Return the [X, Y] coordinate for the center point of the cell that contains the specified text.  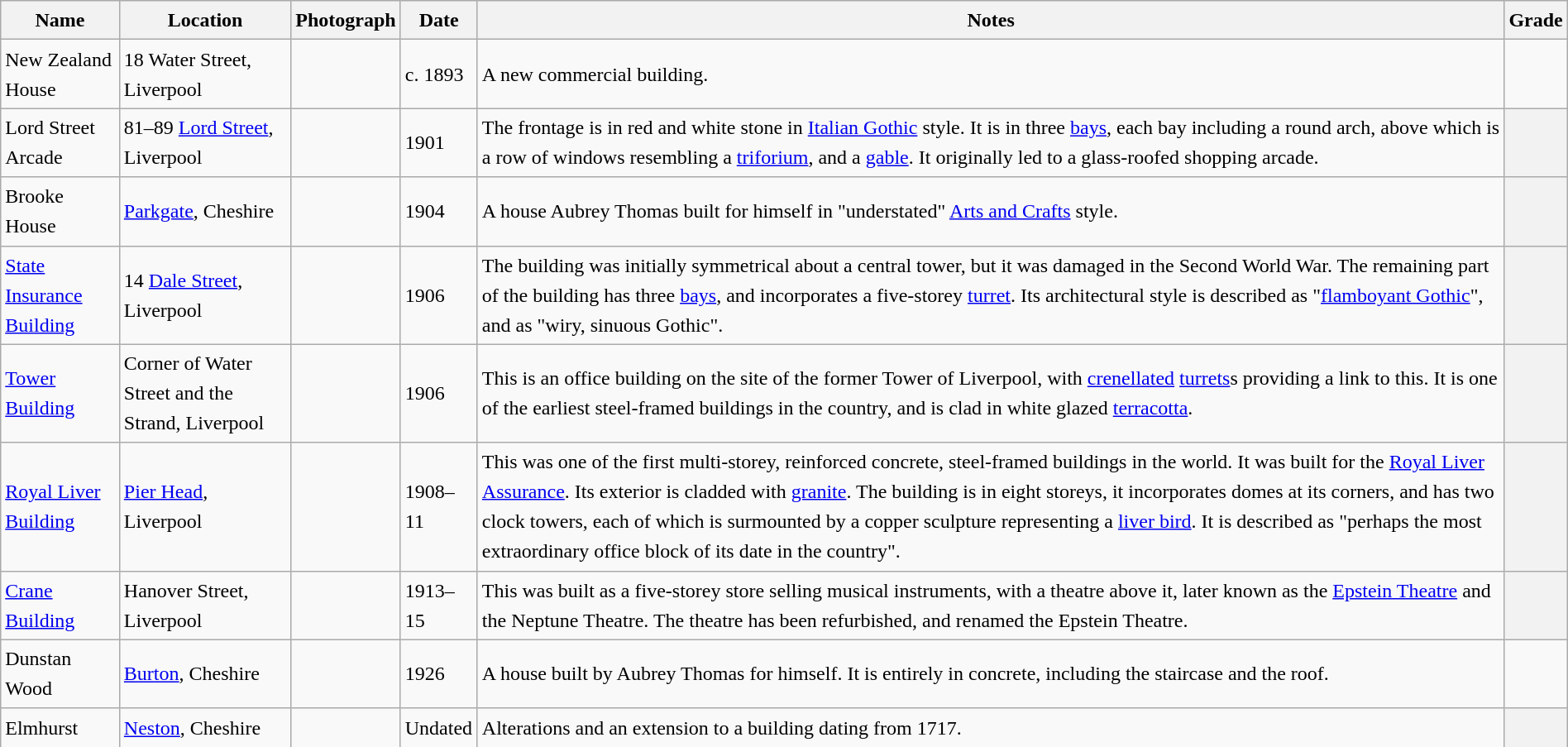
Grade [1536, 20]
Neston, Cheshire [205, 728]
New Zealand House [60, 74]
Pier Head, Liverpool [205, 506]
Notes [991, 20]
Brooke House [60, 212]
Hanover Street, Liverpool [205, 606]
Parkgate, Cheshire [205, 212]
Alterations and an extension to a building dating from 1717. [991, 728]
Dunstan Wood [60, 673]
Lord Street Arcade [60, 142]
State Insurance Building [60, 294]
Burton, Cheshire [205, 673]
18 Water Street, Liverpool [205, 74]
A house Aubrey Thomas built for himself in "understated" Arts and Crafts style. [991, 212]
1904 [438, 212]
Name [60, 20]
A house built by Aubrey Thomas for himself. It is entirely in concrete, including the staircase and the roof. [991, 673]
Elmhurst [60, 728]
Crane Building [60, 606]
A new commercial building. [991, 74]
81–89 Lord Street, Liverpool [205, 142]
c. 1893 [438, 74]
14 Dale Street, Liverpool [205, 294]
Royal Liver Building [60, 506]
1901 [438, 142]
1926 [438, 673]
Photograph [346, 20]
1913–15 [438, 606]
1908–11 [438, 506]
Date [438, 20]
Location [205, 20]
Tower Building [60, 394]
Undated [438, 728]
Corner of Water Street and the Strand, Liverpool [205, 394]
